Detect which cell encompasses the target text, then output its [X, Y] center coordinate. 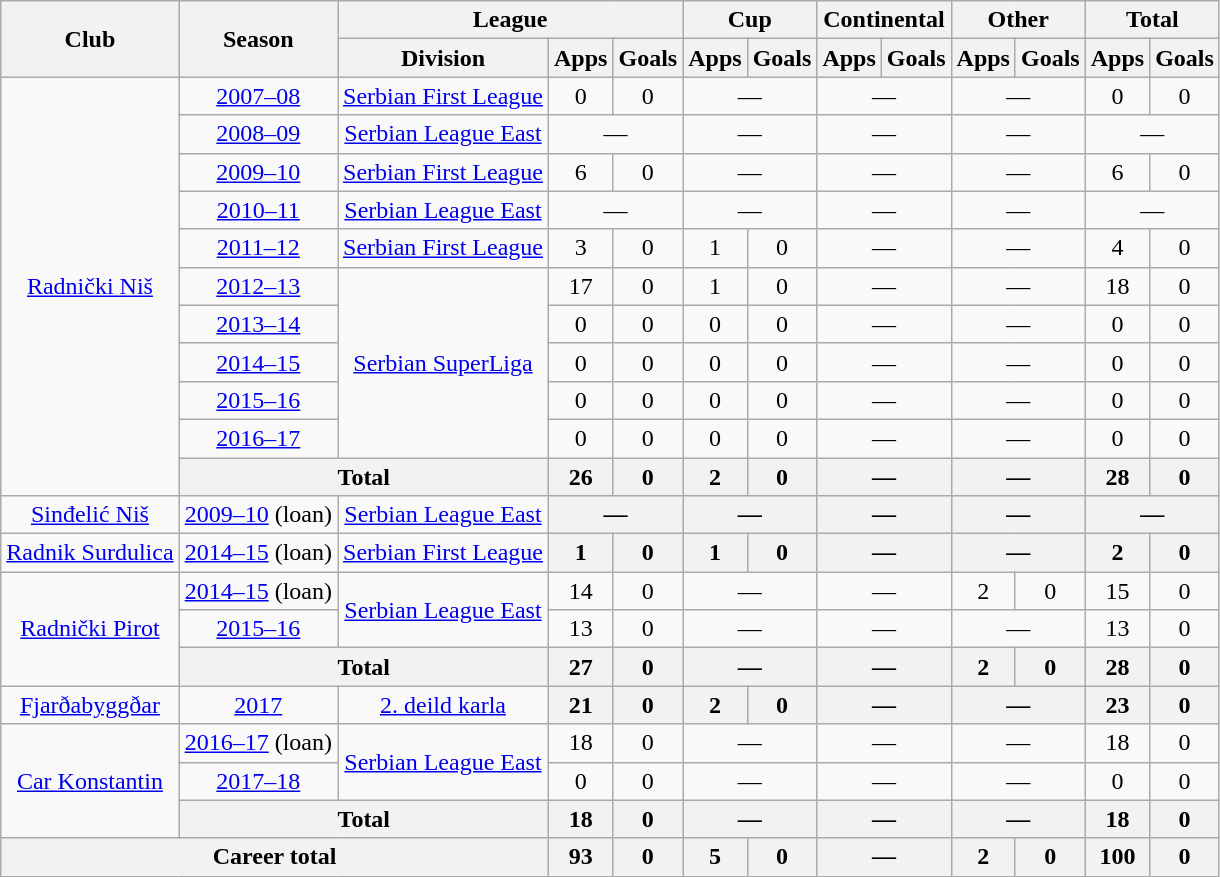
Division [444, 58]
2009–10 (loan) [258, 515]
Car Konstantin [90, 781]
Radnik Surdulica [90, 553]
Serbian SuperLiga [444, 362]
23 [1117, 705]
2. deild karla [444, 705]
15 [1117, 591]
2014–15 [258, 362]
Radnički Pirot [90, 629]
100 [1117, 857]
2017–18 [258, 781]
3 [581, 248]
14 [581, 591]
Fjarðabyggðar [90, 705]
27 [581, 667]
Continental [884, 20]
5 [715, 857]
2009–10 [258, 172]
Club [90, 39]
Season [258, 39]
Other [1018, 20]
26 [581, 477]
Radnički Niš [90, 286]
2010–11 [258, 210]
Career total [275, 857]
17 [581, 286]
2016–17 (loan) [258, 743]
2016–17 [258, 438]
League [510, 20]
2008–09 [258, 134]
93 [581, 857]
Sinđelić Niš [90, 515]
4 [1117, 248]
2017 [258, 705]
2013–14 [258, 324]
2011–12 [258, 248]
2007–08 [258, 96]
2012–13 [258, 286]
Cup [750, 20]
21 [581, 705]
